For the text-containing cell, return its midpoint in (x, y) coordinate format. 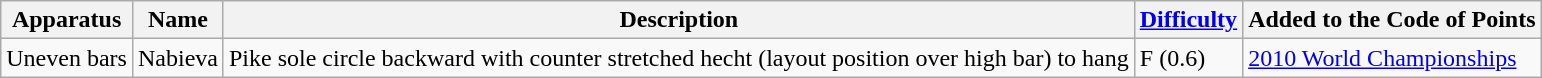
Description (678, 20)
Difficulty (1188, 20)
2010 World Championships (1392, 58)
Apparatus (67, 20)
F (0.6) (1188, 58)
Uneven bars (67, 58)
Added to the Code of Points (1392, 20)
Nabieva (178, 58)
Name (178, 20)
Pike sole circle backward with counter stretched hecht (layout position over high bar) to hang (678, 58)
